Pinpoint the cell where the given text exists, returning its (X, Y) midpoint coordinate. 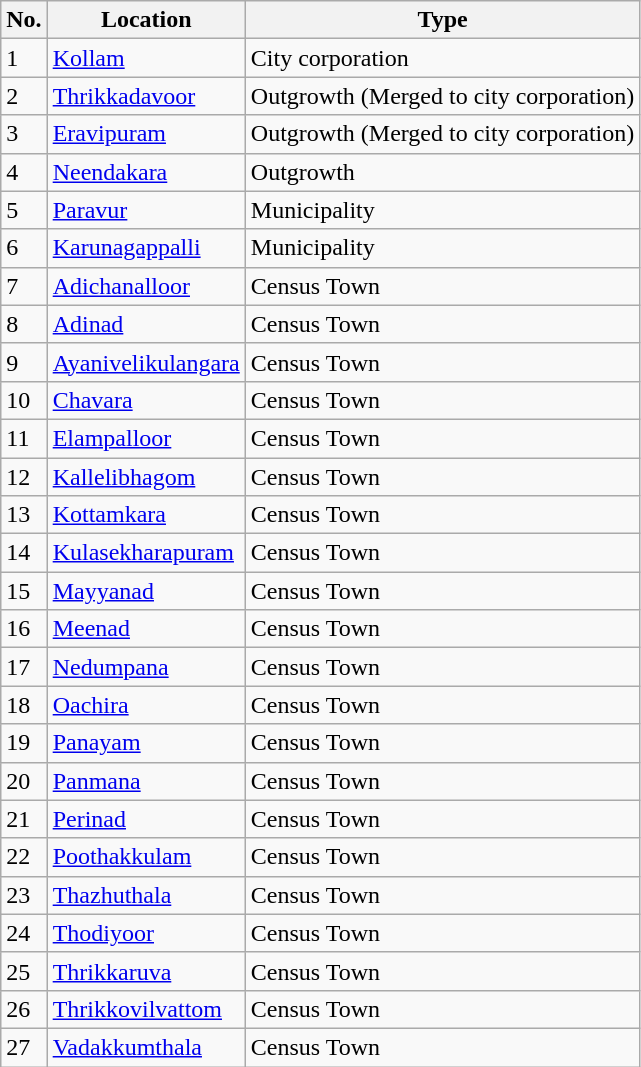
Type (442, 20)
Karunagappalli (146, 248)
10 (24, 400)
17 (24, 667)
26 (24, 1009)
Poothakkulam (146, 857)
18 (24, 705)
Ayanivelikulangara (146, 362)
Thrikkaruva (146, 971)
24 (24, 933)
21 (24, 819)
Outgrowth (442, 172)
1 (24, 58)
Eravipuram (146, 134)
Adichanalloor (146, 286)
Elampalloor (146, 438)
Nedumpana (146, 667)
14 (24, 553)
Paravur (146, 210)
3 (24, 134)
11 (24, 438)
No. (24, 20)
Panayam (146, 743)
9 (24, 362)
27 (24, 1047)
Kottamkara (146, 515)
City corporation (442, 58)
Thrikkovilvattom (146, 1009)
23 (24, 895)
16 (24, 629)
Neendakara (146, 172)
13 (24, 515)
Thazhuthala (146, 895)
Meenad (146, 629)
Vadakkumthala (146, 1047)
Chavara (146, 400)
Kallelibhagom (146, 477)
25 (24, 971)
Thodiyoor (146, 933)
20 (24, 781)
8 (24, 324)
Location (146, 20)
19 (24, 743)
Oachira (146, 705)
12 (24, 477)
15 (24, 591)
22 (24, 857)
4 (24, 172)
Panmana (146, 781)
Perinad (146, 819)
5 (24, 210)
Thrikkadavoor (146, 96)
7 (24, 286)
Mayyanad (146, 591)
6 (24, 248)
Kollam (146, 58)
Adinad (146, 324)
2 (24, 96)
Kulasekharapuram (146, 553)
